Pinpoint the cell where the given text exists, returning its [X, Y] midpoint coordinate. 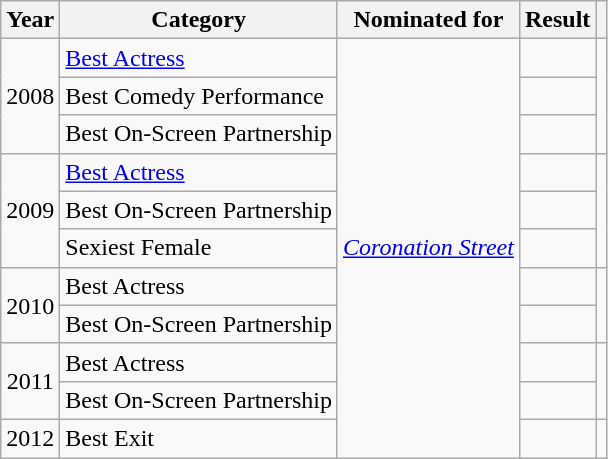
Best Exit [199, 438]
2011 [30, 381]
Coronation Street [428, 248]
Best Comedy Performance [199, 96]
Year [30, 20]
Sexiest Female [199, 248]
2012 [30, 438]
Nominated for [428, 20]
Result [557, 20]
2009 [30, 210]
2010 [30, 305]
Category [199, 20]
2008 [30, 96]
